Locate the cell with the specified text and output its [x, y] center coordinate. 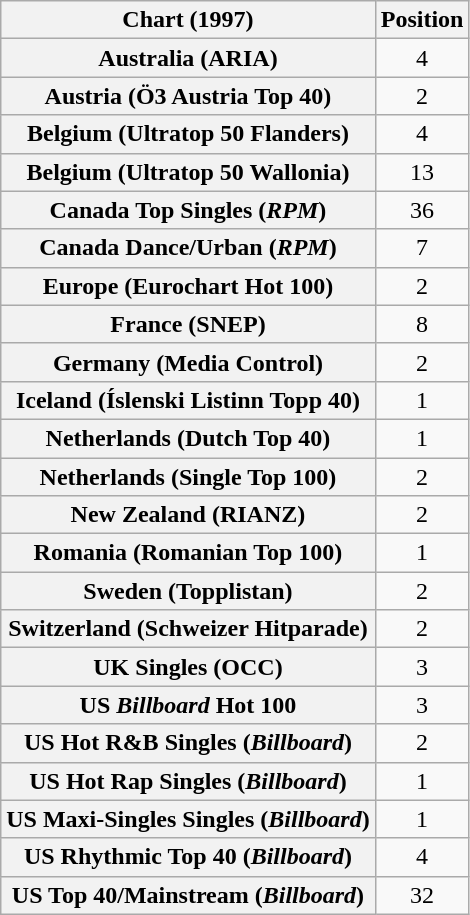
New Zealand (RIANZ) [188, 515]
Netherlands (Single Top 100) [188, 477]
UK Singles (OCC) [188, 667]
US Hot Rap Singles (Billboard) [188, 781]
Belgium (Ultratop 50 Flanders) [188, 134]
Canada Dance/Urban (RPM) [188, 248]
Iceland (Íslenski Listinn Topp 40) [188, 400]
Romania (Romanian Top 100) [188, 553]
US Hot R&B Singles (Billboard) [188, 743]
US Top 40/Mainstream (Billboard) [188, 895]
32 [422, 895]
Australia (ARIA) [188, 58]
Belgium (Ultratop 50 Wallonia) [188, 172]
13 [422, 172]
US Billboard Hot 100 [188, 705]
Austria (Ö3 Austria Top 40) [188, 96]
7 [422, 248]
US Maxi-Singles Singles (Billboard) [188, 819]
Switzerland (Schweizer Hitparade) [188, 629]
Canada Top Singles (RPM) [188, 210]
Sweden (Topplistan) [188, 591]
36 [422, 210]
Germany (Media Control) [188, 362]
US Rhythmic Top 40 (Billboard) [188, 857]
Europe (Eurochart Hot 100) [188, 286]
Position [422, 20]
Netherlands (Dutch Top 40) [188, 438]
Chart (1997) [188, 20]
France (SNEP) [188, 324]
8 [422, 324]
